Determine the (X, Y) coordinate at the center of the cell enclosing the given text.  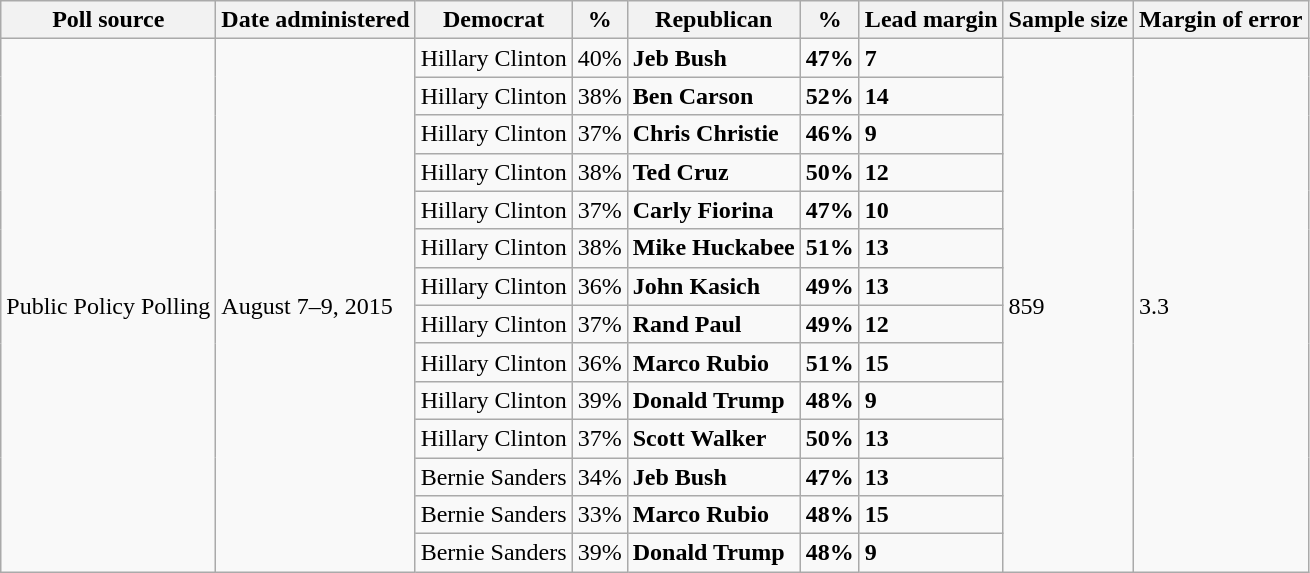
John Kasich (714, 286)
10 (931, 210)
52% (830, 96)
Date administered (316, 20)
Lead margin (931, 20)
7 (931, 58)
Republican (714, 20)
14 (931, 96)
Carly Fiorina (714, 210)
40% (600, 58)
859 (1068, 306)
Public Policy Polling (108, 306)
Poll source (108, 20)
Scott Walker (714, 438)
August 7–9, 2015 (316, 306)
Mike Huckabee (714, 248)
Ted Cruz (714, 172)
3.3 (1220, 306)
Sample size (1068, 20)
Democrat (494, 20)
Rand Paul (714, 324)
Ben Carson (714, 96)
34% (600, 477)
Chris Christie (714, 134)
46% (830, 134)
Margin of error (1220, 20)
33% (600, 515)
